For the text-containing cell, return its midpoint in (X, Y) coordinate format. 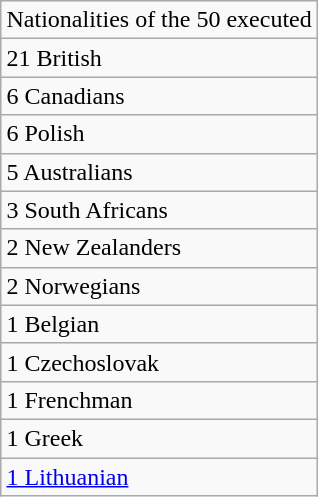
6 Polish (159, 134)
3 South Africans (159, 210)
1 Belgian (159, 324)
1 Czechoslovak (159, 362)
Nationalities of the 50 executed (159, 20)
1 Frenchman (159, 400)
6 Canadians (159, 96)
5 Australians (159, 172)
2 New Zealanders (159, 248)
21 British (159, 58)
1 Lithuanian (159, 477)
1 Greek (159, 438)
2 Norwegians (159, 286)
